Capture the cell that displays the provided text and extract its [X, Y] central coordinate. 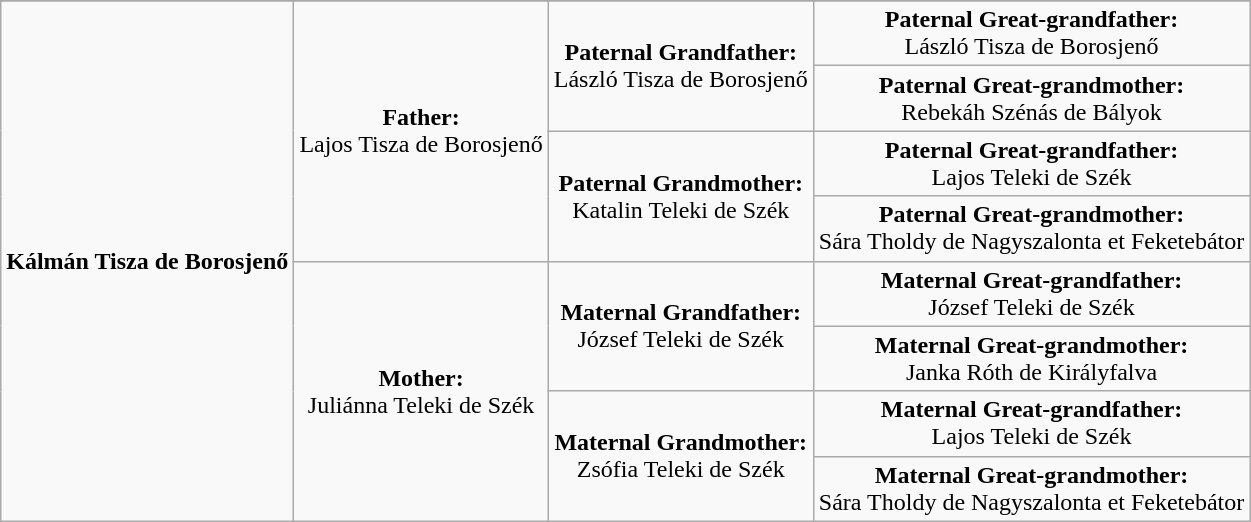
Paternal Great-grandmother:Sára Tholdy de Nagyszalonta et Feketebátor [1031, 228]
Maternal Great-grandmother:Sára Tholdy de Nagyszalonta et Feketebátor [1031, 488]
Maternal Grandfather:József Teleki de Szék [680, 326]
Maternal Great-grandfather:Lajos Teleki de Szék [1031, 424]
Father:Lajos Tisza de Borosjenő [421, 131]
Kálmán Tisza de Borosjenő [148, 261]
Paternal Great-grandfather:Lajos Teleki de Szék [1031, 164]
Maternal Great-grandfather: József Teleki de Szék [1031, 294]
Maternal Great-grandmother:Janka Róth de Királyfalva [1031, 358]
Paternal Grandmother:Katalin Teleki de Szék [680, 196]
Mother:Juliánna Teleki de Szék [421, 391]
Maternal Grandmother:Zsófia Teleki de Szék [680, 456]
Paternal Great-grandmother:Rebekáh Szénás de Bályok [1031, 98]
Paternal Great-grandfather:László Tisza de Borosjenő [1031, 34]
Paternal Grandfather:László Tisza de Borosjenő [680, 66]
